Search for the cell housing the specified text and yield its (x, y) center coordinate. 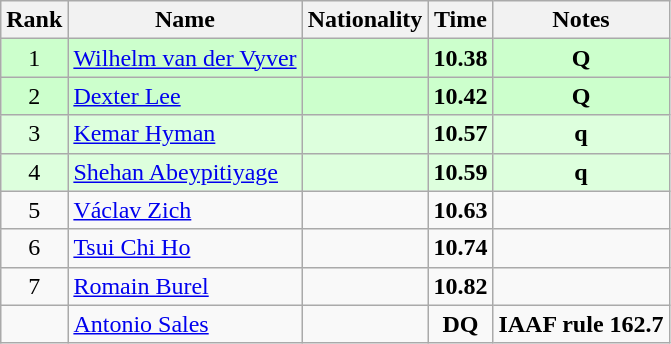
4 (34, 172)
10.57 (460, 134)
Nationality (365, 20)
Rank (34, 20)
Romain Burel (185, 286)
10.42 (460, 96)
6 (34, 248)
DQ (460, 324)
10.59 (460, 172)
3 (34, 134)
Name (185, 20)
Shehan Abeypitiyage (185, 172)
Tsui Chi Ho (185, 248)
Notes (581, 20)
10.82 (460, 286)
Kemar Hyman (185, 134)
7 (34, 286)
5 (34, 210)
Václav Zich (185, 210)
10.38 (460, 58)
Antonio Sales (185, 324)
10.63 (460, 210)
Dexter Lee (185, 96)
Wilhelm van der Vyver (185, 58)
IAAF rule 162.7 (581, 324)
2 (34, 96)
Time (460, 20)
10.74 (460, 248)
1 (34, 58)
